Return [x, y] of the center of cell containing provided text 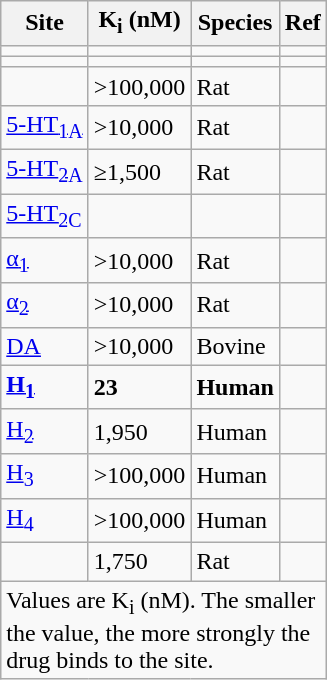
Values are Ki (nM). The smaller the value, the more strongly the drug binds to the site. [164, 629]
H1 [44, 387]
5-HT2A [44, 172]
H3 [44, 476]
1,950 [140, 431]
Bovine [235, 346]
5-HT1A [44, 127]
Ref [302, 23]
1,750 [140, 561]
Site [44, 23]
≥1,500 [140, 172]
Species [235, 23]
23 [140, 387]
5-HT2C [44, 216]
H4 [44, 520]
Ki (nM) [140, 23]
α1 [44, 260]
DA [44, 346]
α2 [44, 305]
H2 [44, 431]
